Provide the [X, Y] coordinate of the cell's center where the given text is located.  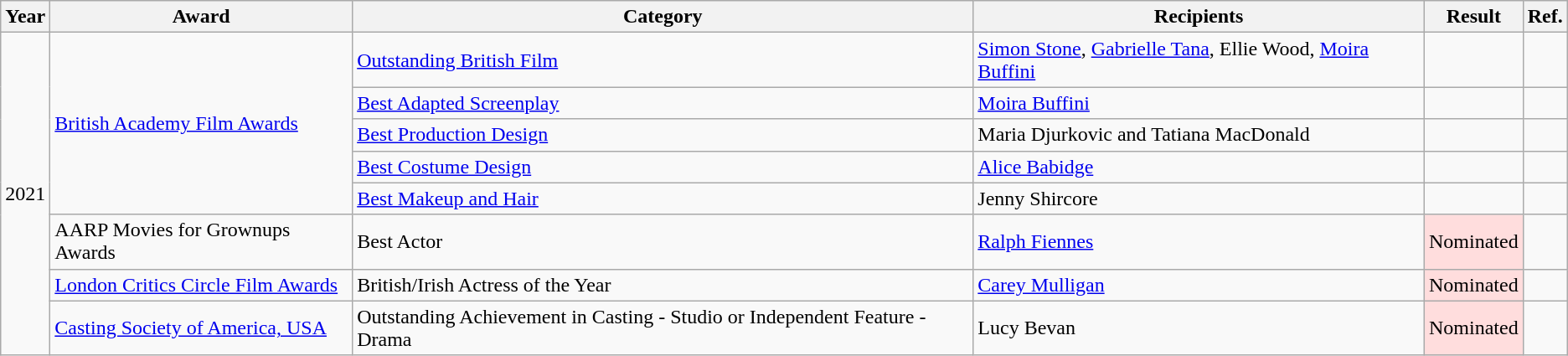
Best Actor [663, 241]
Jenny Shircore [1199, 199]
Best Costume Design [663, 167]
Recipients [1199, 17]
London Critics Circle Film Awards [201, 285]
Category [663, 17]
Moira Buffini [1199, 103]
British Academy Film Awards [201, 124]
Casting Society of America, USA [201, 328]
Result [1473, 17]
Year [25, 17]
Maria Djurkovic and Tatiana MacDonald [1199, 135]
Outstanding British Film [663, 60]
Best Production Design [663, 135]
Carey Mulligan [1199, 285]
Ralph Fiennes [1199, 241]
British/Irish Actress of the Year [663, 285]
Award [201, 17]
Best Makeup and Hair [663, 199]
Simon Stone, Gabrielle Tana, Ellie Wood, Moira Buffini [1199, 60]
2021 [25, 194]
Lucy Bevan [1199, 328]
Outstanding Achievement in Casting - Studio or Independent Feature - Drama [663, 328]
AARP Movies for Grownups Awards [201, 241]
Alice Babidge [1199, 167]
Best Adapted Screenplay [663, 103]
Ref. [1545, 17]
